Find where the given text appears and provide that cell's center as [X, Y] coordinate. 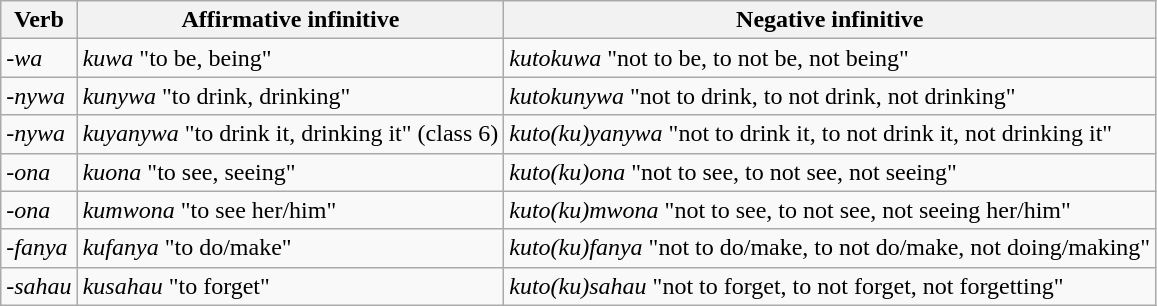
kutokunywa "not to drink, to not drink, not drinking" [830, 96]
kuto(ku)mwona "not to see, to not see, not seeing her/him" [830, 210]
kuto(ku)ona "not to see, to not see, not seeing" [830, 172]
kusahau "to forget" [290, 286]
kuyanywa "to drink it, drinking it" (class 6) [290, 134]
kunywa "to drink, drinking" [290, 96]
kuona "to see, seeing" [290, 172]
Negative infinitive [830, 20]
kutokuwa "not to be, to not be, not being" [830, 58]
kuwa "to be, being" [290, 58]
kuto(ku)yanywa "not to drink it, to not drink it, not drinking it" [830, 134]
kumwona "to see her/him" [290, 210]
kuto(ku)sahau "not to forget, to not forget, not forgetting" [830, 286]
kuto(ku)fanya "not to do/make, to not do/make, not doing/making" [830, 248]
-fanya [39, 248]
kufanya "to do/make" [290, 248]
Affirmative infinitive [290, 20]
Verb [39, 20]
-wa [39, 58]
-sahau [39, 286]
